Return (X, Y) of the center of cell containing provided text 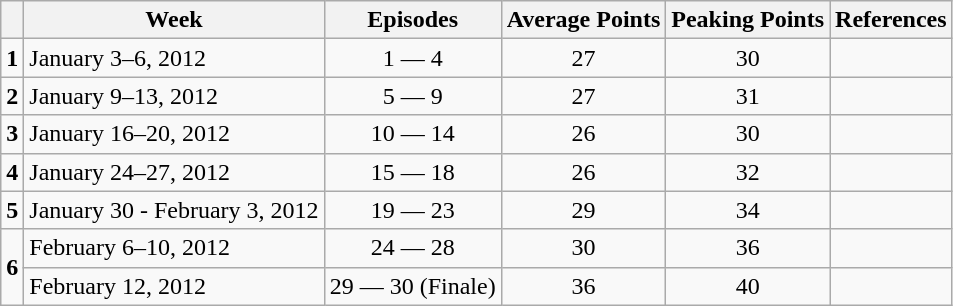
1 (12, 58)
34 (748, 210)
6 (12, 267)
1 — 4 (412, 58)
January 30 - February 3, 2012 (174, 210)
2 (12, 96)
Peaking Points (748, 20)
15 — 18 (412, 172)
4 (12, 172)
5 (12, 210)
Average Points (584, 20)
24 — 28 (412, 248)
19 — 23 (412, 210)
32 (748, 172)
40 (748, 286)
February 12, 2012 (174, 286)
January 16–20, 2012 (174, 134)
3 (12, 134)
February 6–10, 2012 (174, 248)
5 — 9 (412, 96)
January 9–13, 2012 (174, 96)
Week (174, 20)
January 24–27, 2012 (174, 172)
29 — 30 (Finale) (412, 286)
31 (748, 96)
10 — 14 (412, 134)
January 3–6, 2012 (174, 58)
Episodes (412, 20)
29 (584, 210)
References (892, 20)
